Return the (X, Y) coordinate for the center point of the cell that contains the specified text.  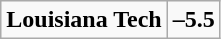
Louisiana Tech (84, 19)
–5.5 (194, 19)
